Provide the (X, Y) coordinate of the cell's center where the given text is located.  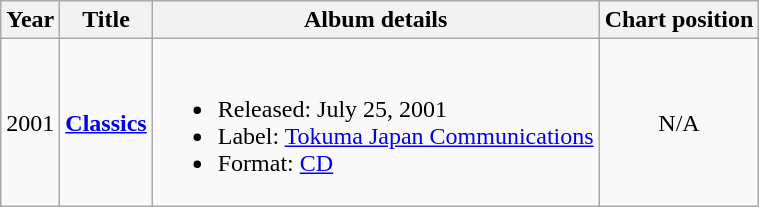
2001 (30, 122)
N/A (679, 122)
Classics (106, 122)
Released: July 25, 2001Label: Tokuma Japan CommunicationsFormat: CD (376, 122)
Title (106, 20)
Chart position (679, 20)
Album details (376, 20)
Year (30, 20)
